Scan for the cell matching the given text and deliver its (X, Y) coordinate at center. 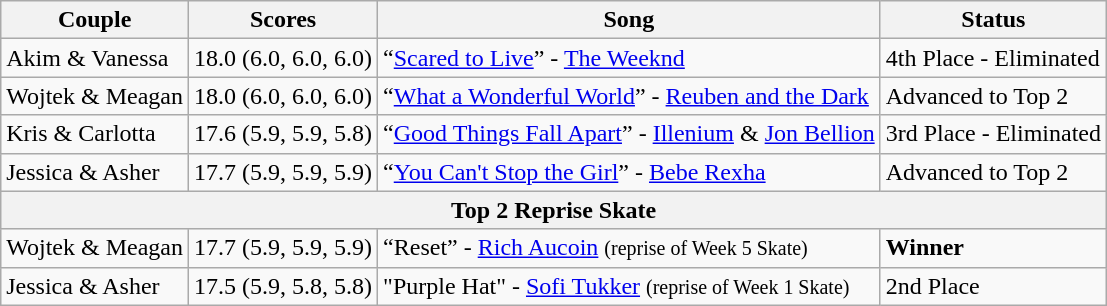
Status (993, 20)
2nd Place (993, 286)
“You Can't Stop the Girl” - Bebe Rexha (630, 172)
Scores (284, 20)
Top 2 Reprise Skate (554, 210)
4th Place - Eliminated (993, 58)
17.5 (5.9, 5.8, 5.8) (284, 286)
Couple (95, 20)
“What a Wonderful World” - Reuben and the Dark (630, 96)
17.6 (5.9, 5.9, 5.8) (284, 134)
3rd Place - Eliminated (993, 134)
“Reset” - Rich Aucoin (reprise of Week 5 Skate) (630, 248)
Song (630, 20)
Akim & Vanessa (95, 58)
“Scared to Live” - The Weeknd (630, 58)
Kris & Carlotta (95, 134)
“Good Things Fall Apart” - Illenium & Jon Bellion (630, 134)
"Purple Hat" - Sofi Tukker (reprise of Week 1 Skate) (630, 286)
Winner (993, 248)
